Capture the cell that displays the provided text and extract its (x, y) central coordinate. 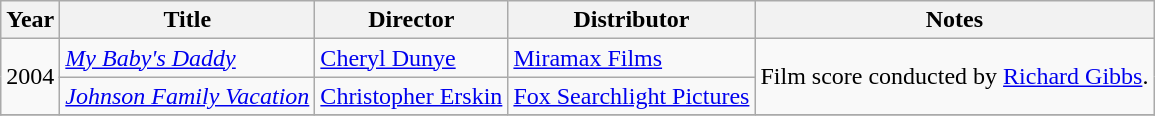
2004 (30, 77)
Year (30, 20)
Title (188, 20)
Cheryl Dunye (412, 58)
My Baby's Daddy (188, 58)
Johnson Family Vacation (188, 96)
Film score conducted by Richard Gibbs. (954, 77)
Distributor (632, 20)
Notes (954, 20)
Fox Searchlight Pictures (632, 96)
Miramax Films (632, 58)
Christopher Erskin (412, 96)
Director (412, 20)
